Capture the cell that displays the provided text and extract its [x, y] central coordinate. 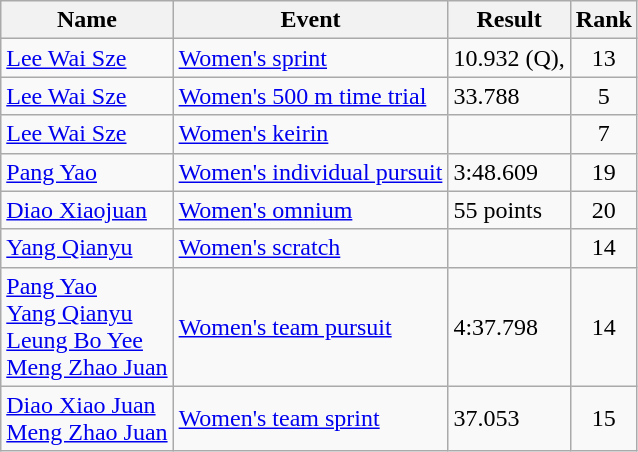
Rank [604, 20]
Name [87, 20]
Women's scratch [310, 248]
13 [604, 58]
15 [604, 418]
7 [604, 134]
Women's team sprint [310, 418]
Diao Xiao JuanMeng Zhao Juan [87, 418]
Pang Yao [87, 172]
3:48.609 [509, 172]
Women's individual pursuit [310, 172]
Pang YaoYang QianyuLeung Bo YeeMeng Zhao Juan [87, 326]
55 points [509, 210]
19 [604, 172]
4:37.798 [509, 326]
33.788 [509, 96]
Women's sprint [310, 58]
Women's team pursuit [310, 326]
Women's omnium [310, 210]
20 [604, 210]
37.053 [509, 418]
Result [509, 20]
Diao Xiaojuan [87, 210]
5 [604, 96]
Women's keirin [310, 134]
Yang Qianyu [87, 248]
Event [310, 20]
Women's 500 m time trial [310, 96]
10.932 (Q), [509, 58]
